Pinpoint the cell where the given text exists, returning its (x, y) midpoint coordinate. 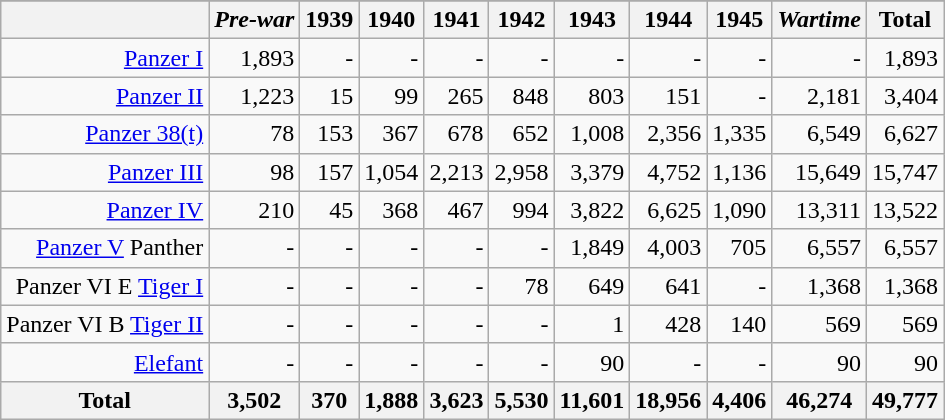
994 (522, 210)
Panzer II (105, 96)
Elefant (105, 362)
370 (330, 400)
Panzer IV (105, 210)
98 (254, 172)
678 (456, 134)
1,054 (392, 172)
428 (668, 324)
49,777 (906, 400)
11,601 (592, 400)
5,530 (522, 400)
1943 (592, 20)
705 (740, 248)
13,522 (906, 210)
2,958 (522, 172)
265 (456, 96)
13,311 (820, 210)
3,404 (906, 96)
1 (592, 324)
Panzer III (105, 172)
652 (522, 134)
6,549 (820, 134)
1,888 (392, 400)
467 (456, 210)
3,379 (592, 172)
6,625 (668, 210)
140 (740, 324)
46,274 (820, 400)
1,849 (592, 248)
368 (392, 210)
99 (392, 96)
2,181 (820, 96)
45 (330, 210)
1,136 (740, 172)
1944 (668, 20)
Wartime (820, 20)
649 (592, 286)
2,356 (668, 134)
1942 (522, 20)
803 (592, 96)
1941 (456, 20)
4,003 (668, 248)
1940 (392, 20)
157 (330, 172)
18,956 (668, 400)
1939 (330, 20)
3,623 (456, 400)
1945 (740, 20)
641 (668, 286)
4,406 (740, 400)
15,747 (906, 172)
4,752 (668, 172)
367 (392, 134)
6,627 (906, 134)
151 (668, 96)
Panzer 38(t) (105, 134)
1,008 (592, 134)
848 (522, 96)
2,213 (456, 172)
1,223 (254, 96)
15 (330, 96)
Panzer VI B Tiger II (105, 324)
Pre-war (254, 20)
153 (330, 134)
Panzer VI E Tiger I (105, 286)
Panzer I (105, 58)
1,090 (740, 210)
Panzer V Panther (105, 248)
3,502 (254, 400)
210 (254, 210)
1,335 (740, 134)
15,649 (820, 172)
3,822 (592, 210)
